Return the (x, y) coordinate for the center point of the cell that contains the specified text.  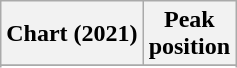
Peakposition (189, 34)
Chart (2021) (72, 34)
